Return (x, y) of the center of cell containing provided text 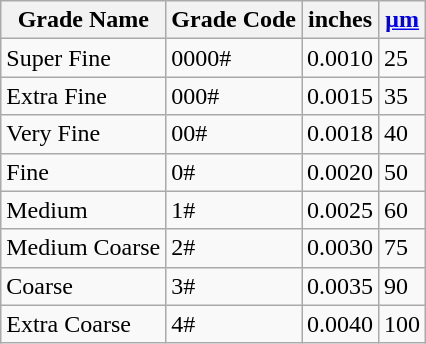
0.0030 (340, 248)
25 (402, 58)
50 (402, 172)
100 (402, 324)
0.0010 (340, 58)
Grade Code (234, 20)
000# (234, 96)
Very Fine (84, 134)
Extra Coarse (84, 324)
90 (402, 286)
35 (402, 96)
Medium Coarse (84, 248)
75 (402, 248)
0.0025 (340, 210)
0.0018 (340, 134)
2# (234, 248)
00# (234, 134)
40 (402, 134)
3# (234, 286)
inches (340, 20)
Extra Fine (84, 96)
0.0040 (340, 324)
0.0015 (340, 96)
0# (234, 172)
Grade Name (84, 20)
Fine (84, 172)
0.0035 (340, 286)
60 (402, 210)
Super Fine (84, 58)
Coarse (84, 286)
μm (402, 20)
0000# (234, 58)
4# (234, 324)
Medium (84, 210)
1# (234, 210)
0.0020 (340, 172)
